Find where the given text appears and provide that cell's center as [X, Y] coordinate. 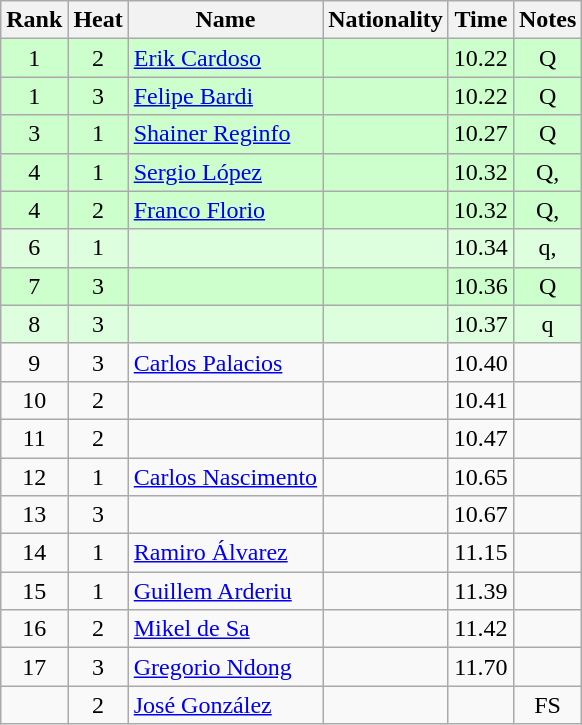
q, [547, 248]
10.47 [480, 438]
6 [34, 248]
10.41 [480, 400]
10.67 [480, 515]
FS [547, 705]
Notes [547, 20]
9 [34, 362]
11.42 [480, 629]
10.34 [480, 248]
10.36 [480, 286]
10.40 [480, 362]
Ramiro Álvarez [225, 553]
Carlos Nascimento [225, 477]
Rank [34, 20]
Shainer Reginfo [225, 134]
Sergio López [225, 172]
10.27 [480, 134]
José González [225, 705]
Felipe Bardi [225, 96]
7 [34, 286]
13 [34, 515]
q [547, 324]
Gregorio Ndong [225, 667]
Time [480, 20]
11 [34, 438]
12 [34, 477]
Heat [98, 20]
Mikel de Sa [225, 629]
11.70 [480, 667]
Erik Cardoso [225, 58]
14 [34, 553]
15 [34, 591]
Name [225, 20]
11.15 [480, 553]
10 [34, 400]
17 [34, 667]
8 [34, 324]
Carlos Palacios [225, 362]
Nationality [386, 20]
10.37 [480, 324]
Franco Florio [225, 210]
16 [34, 629]
10.65 [480, 477]
Guillem Arderiu [225, 591]
11.39 [480, 591]
